Determine the (x, y) coordinate at the center of the cell enclosing the given text.  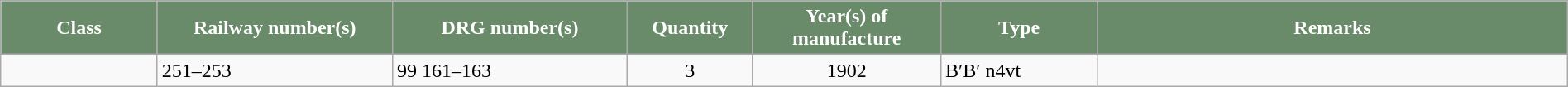
Quantity (691, 28)
DRG number(s) (509, 28)
3 (691, 70)
1902 (847, 70)
251–253 (275, 70)
B′B′ n4vt (1019, 70)
Year(s) of manufacture (847, 28)
Remarks (1332, 28)
99 161–163 (509, 70)
Type (1019, 28)
Railway number(s) (275, 28)
Class (79, 28)
